For the text-containing cell, return its midpoint in [X, Y] coordinate format. 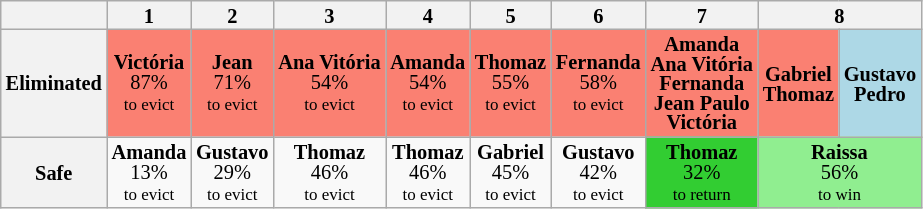
Ana Vitória54%to evict [329, 84]
Raissa56%to win [840, 172]
Amanda54%to evict [428, 84]
Gabriel45%to evict [510, 172]
Victória87%to evict [149, 84]
Eliminated [54, 84]
5 [510, 14]
GabrielThomaz [798, 84]
Amanda13%to evict [149, 172]
Gustavo29%to evict [232, 172]
8 [840, 14]
4 [428, 14]
6 [598, 14]
3 [329, 14]
AmandaAna VitóriaFernandaJean PauloVictória [702, 84]
GustavoPedro [880, 84]
Gustavo42%to evict [598, 172]
Jean71%to evict [232, 84]
Thomaz32%to return [702, 172]
1 [149, 14]
Fernanda58%to evict [598, 84]
Safe [54, 172]
Thomaz55%to evict [510, 84]
2 [232, 14]
7 [702, 14]
